Return [x, y] of the center of cell containing provided text 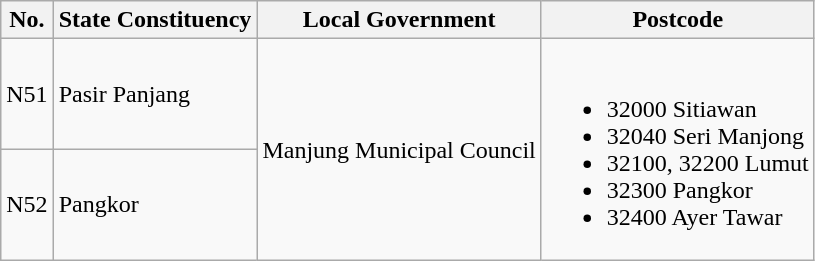
Pangkor [155, 204]
No. [27, 20]
N52 [27, 204]
Local Government [399, 20]
Manjung Municipal Council [399, 150]
Postcode [678, 20]
State Constituency [155, 20]
N51 [27, 94]
Pasir Panjang [155, 94]
32000 Sitiawan32040 Seri Manjong32100, 32200 Lumut32300 Pangkor32400 Ayer Tawar [678, 150]
